Provide the [x, y] coordinate of the cell's center where the given text is located.  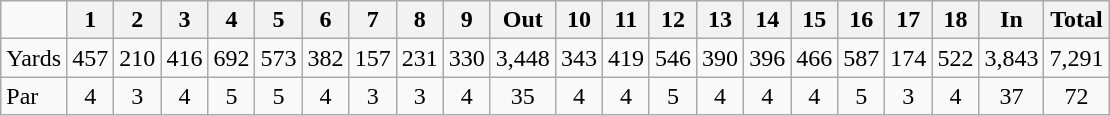
37 [1012, 96]
390 [720, 58]
419 [626, 58]
573 [278, 58]
7,291 [1076, 58]
2 [138, 20]
522 [956, 58]
343 [578, 58]
Total [1076, 20]
174 [908, 58]
546 [672, 58]
231 [420, 58]
15 [814, 20]
396 [768, 58]
In [1012, 20]
330 [466, 58]
457 [90, 58]
692 [232, 58]
382 [326, 58]
13 [720, 20]
157 [372, 58]
18 [956, 20]
11 [626, 20]
3,843 [1012, 58]
6 [326, 20]
466 [814, 58]
8 [420, 20]
14 [768, 20]
7 [372, 20]
16 [862, 20]
1 [90, 20]
35 [522, 96]
12 [672, 20]
17 [908, 20]
9 [466, 20]
72 [1076, 96]
Yards [34, 58]
3,448 [522, 58]
Par [34, 96]
10 [578, 20]
587 [862, 58]
Out [522, 20]
416 [184, 58]
210 [138, 58]
